Locate the cell with the specified text and output its (X, Y) center coordinate. 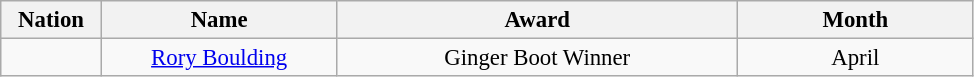
Name (219, 20)
April (856, 58)
Rory Boulding (219, 58)
Nation (52, 20)
Month (856, 20)
Award (538, 20)
Ginger Boot Winner (538, 58)
